Capture the cell that displays the provided text and extract its (x, y) central coordinate. 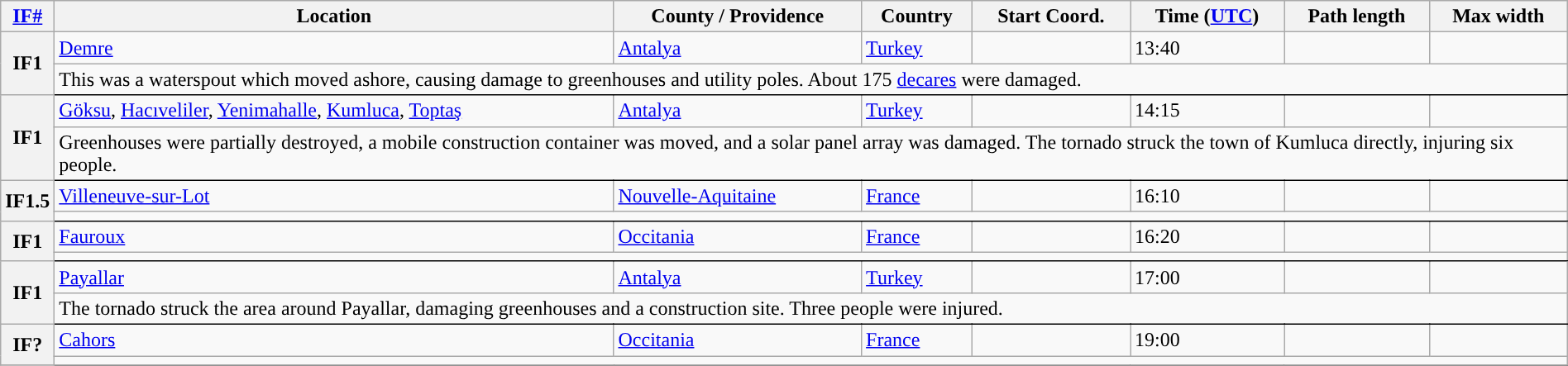
Location (334, 17)
Cahors (334, 340)
Start Coord. (1050, 17)
Nouvelle-Aquitaine (738, 196)
16:20 (1207, 236)
16:10 (1207, 196)
Max width (1499, 17)
Göksu, Hacıveliler, Yenimahalle, Kumluca, Toptaş (334, 111)
17:00 (1207, 277)
County / Providence (738, 17)
Country (917, 17)
Path length (1357, 17)
19:00 (1207, 340)
Demre (334, 48)
Fauroux (334, 236)
IF1.5 (28, 200)
This was a waterspout which moved ashore, causing damage to greenhouses and utility poles. About 175 decares were damaged. (810, 79)
IF# (28, 17)
Payallar (334, 277)
Villeneuve-sur-Lot (334, 196)
14:15 (1207, 111)
The tornado struck the area around Payallar, damaging greenhouses and a construction site. Three people were injured. (810, 308)
Time (UTC) (1207, 17)
IF? (28, 344)
13:40 (1207, 48)
